Capture the cell that displays the provided text and extract its (X, Y) central coordinate. 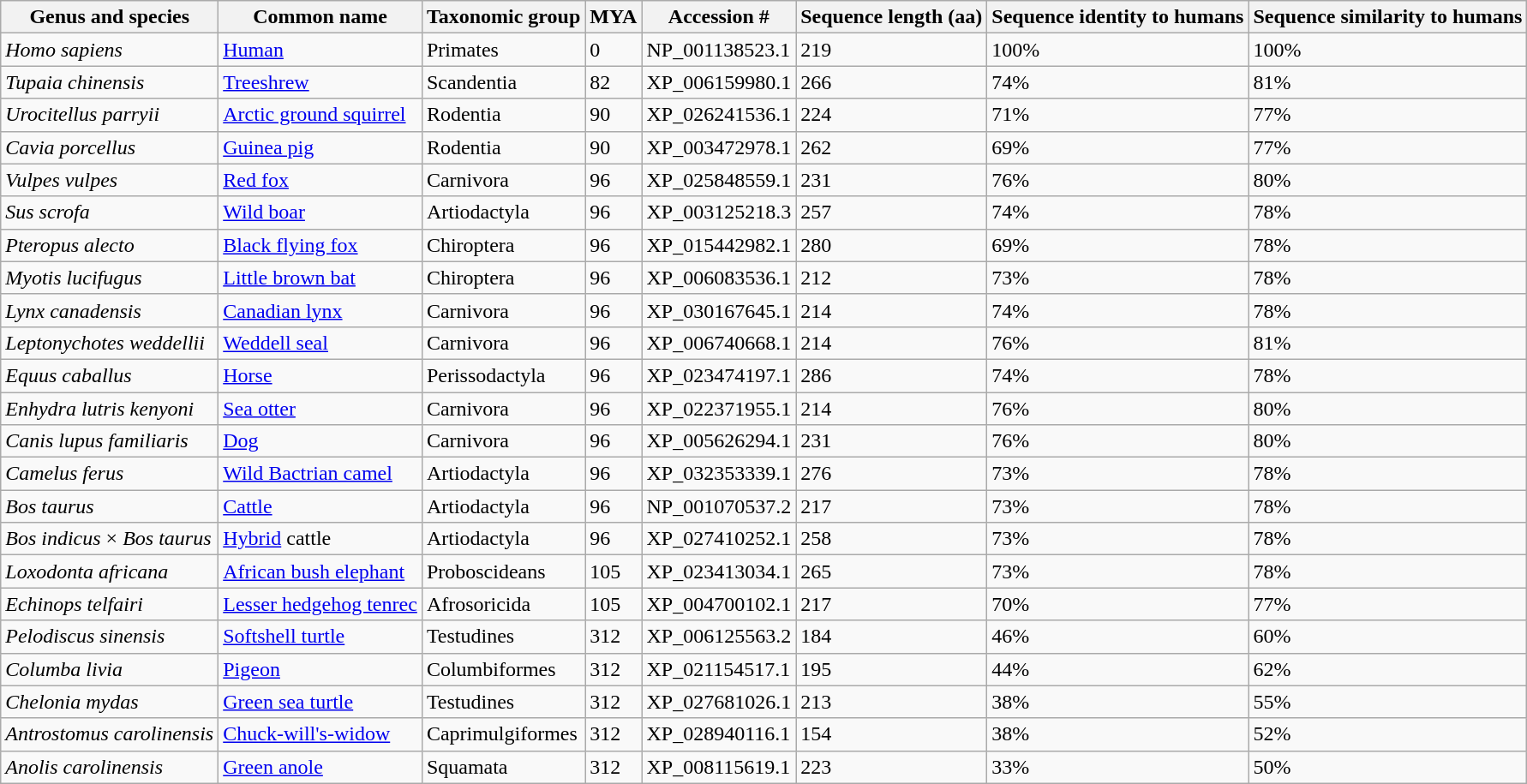
Equus caballus (110, 375)
46% (1117, 637)
Chelonia mydas (110, 702)
NP_001138523.1 (719, 50)
Scandentia (503, 82)
Common name (320, 17)
XP_028940116.1 (719, 734)
Loxodonta africana (110, 572)
Primates (503, 50)
50% (1388, 767)
Human (320, 50)
XP_023474197.1 (719, 375)
257 (891, 212)
XP_005626294.1 (719, 441)
Canadian lynx (320, 310)
Anolis carolinensis (110, 767)
Urocitellus parryii (110, 115)
Taxonomic group (503, 17)
Vulpes vulpes (110, 180)
Leptonychotes weddellii (110, 343)
Proboscideans (503, 572)
219 (891, 50)
Afrosoricida (503, 604)
Sequence identity to humans (1117, 17)
Columbiformes (503, 669)
Cavia porcellus (110, 147)
Green anole (320, 767)
71% (1117, 115)
Genus and species (110, 17)
Little brown bat (320, 278)
Caprimulgiformes (503, 734)
Lynx canadensis (110, 310)
Columba livia (110, 669)
XP_023413034.1 (719, 572)
XP_015442982.1 (719, 245)
Lesser hedgehog tenrec (320, 604)
44% (1117, 669)
184 (891, 637)
Enhydra lutris kenyoni (110, 409)
Myotis lucifugus (110, 278)
286 (891, 375)
Horse (320, 375)
XP_003472978.1 (719, 147)
Sequence similarity to humans (1388, 17)
NP_001070537.2 (719, 506)
XP_022371955.1 (719, 409)
266 (891, 82)
Pteropus alecto (110, 245)
55% (1388, 702)
Pelodiscus sinensis (110, 637)
262 (891, 147)
0 (614, 50)
Cattle (320, 506)
Green sea turtle (320, 702)
XP_032353339.1 (719, 474)
Echinops telfairi (110, 604)
Tupaia chinensis (110, 82)
Bos taurus (110, 506)
XP_021154517.1 (719, 669)
XP_006083536.1 (719, 278)
212 (891, 278)
Sus scrofa (110, 212)
XP_006740668.1 (719, 343)
62% (1388, 669)
52% (1388, 734)
Sea otter (320, 409)
African bush elephant (320, 572)
XP_030167645.1 (719, 310)
Homo sapiens (110, 50)
82 (614, 82)
XP_026241536.1 (719, 115)
Camelus ferus (110, 474)
60% (1388, 637)
Treeshrew (320, 82)
265 (891, 572)
Bos indicus × Bos taurus (110, 539)
Accession # (719, 17)
Arctic ground squirrel (320, 115)
XP_003125218.3 (719, 212)
Squamata (503, 767)
MYA (614, 17)
276 (891, 474)
Canis lupus familiaris (110, 441)
213 (891, 702)
Guinea pig (320, 147)
154 (891, 734)
Weddell seal (320, 343)
XP_004700102.1 (719, 604)
Black flying fox (320, 245)
XP_006159980.1 (719, 82)
70% (1117, 604)
Dog (320, 441)
223 (891, 767)
XP_027681026.1 (719, 702)
280 (891, 245)
Antrostomus carolinensis (110, 734)
33% (1117, 767)
XP_008115619.1 (719, 767)
XP_027410252.1 (719, 539)
195 (891, 669)
XP_006125563.2 (719, 637)
Perissodactyla (503, 375)
Red fox (320, 180)
Wild boar (320, 212)
Softshell turtle (320, 637)
224 (891, 115)
Chuck-will's-widow (320, 734)
Sequence length (aa) (891, 17)
Wild Bactrian camel (320, 474)
XP_025848559.1 (719, 180)
Pigeon (320, 669)
Hybrid cattle (320, 539)
258 (891, 539)
